Identify which cell holds the provided text, then report its (X, Y) central coordinate. 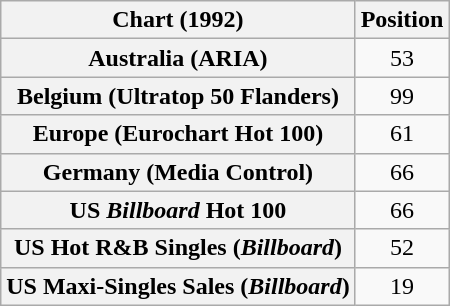
19 (402, 286)
Germany (Media Control) (178, 172)
Chart (1992) (178, 20)
US Hot R&B Singles (Billboard) (178, 248)
53 (402, 58)
99 (402, 96)
US Billboard Hot 100 (178, 210)
61 (402, 134)
US Maxi-Singles Sales (Billboard) (178, 286)
Position (402, 20)
Australia (ARIA) (178, 58)
52 (402, 248)
Belgium (Ultratop 50 Flanders) (178, 96)
Europe (Eurochart Hot 100) (178, 134)
